Find where the given text appears and provide that cell's center as (X, Y) coordinate. 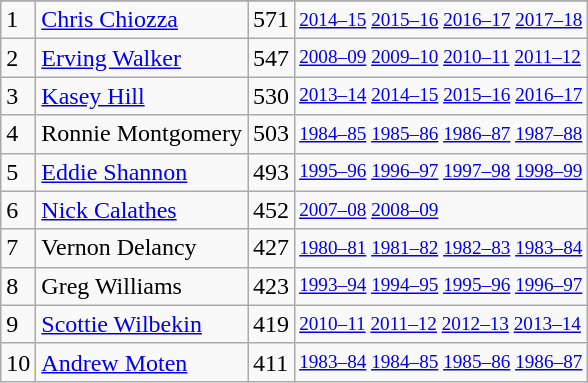
Erving Walker (142, 58)
Ronnie Montgomery (142, 134)
452 (272, 210)
547 (272, 58)
493 (272, 172)
423 (272, 286)
Nick Calathes (142, 210)
1993–94 1994–95 1995–96 1996–97 (441, 286)
2013–14 2014–15 2015–16 2016–17 (441, 96)
411 (272, 362)
2007–08 2008–09 (441, 210)
1995–96 1996–97 1997–98 1998–99 (441, 172)
503 (272, 134)
8 (18, 286)
2008–09 2009–10 2010–11 2011–12 (441, 58)
1 (18, 20)
Greg Williams (142, 286)
Scottie Wilbekin (142, 324)
Eddie Shannon (142, 172)
530 (272, 96)
Kasey Hill (142, 96)
2 (18, 58)
Vernon Delancy (142, 248)
1984–85 1985–86 1986–87 1987–88 (441, 134)
4 (18, 134)
Chris Chiozza (142, 20)
6 (18, 210)
9 (18, 324)
Andrew Moten (142, 362)
7 (18, 248)
3 (18, 96)
10 (18, 362)
427 (272, 248)
571 (272, 20)
5 (18, 172)
1983–84 1984–85 1985–86 1986–87 (441, 362)
419 (272, 324)
1980–81 1981–82 1982–83 1983–84 (441, 248)
2014–15 2015–16 2016–17 2017–18 (441, 20)
2010–11 2011–12 2012–13 2013–14 (441, 324)
